From the cell containing the given text, extract its center point as [x, y] coordinate. 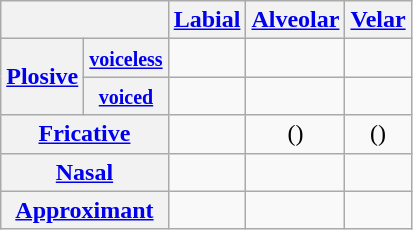
Plosive [42, 77]
voiceless [126, 58]
Fricative [84, 134]
Nasal [84, 172]
voiced [126, 96]
Labial [207, 20]
Velar [378, 20]
Approximant [84, 210]
Alveolar [296, 20]
